Provide the (X, Y) coordinate of the cell's center where the given text is located.  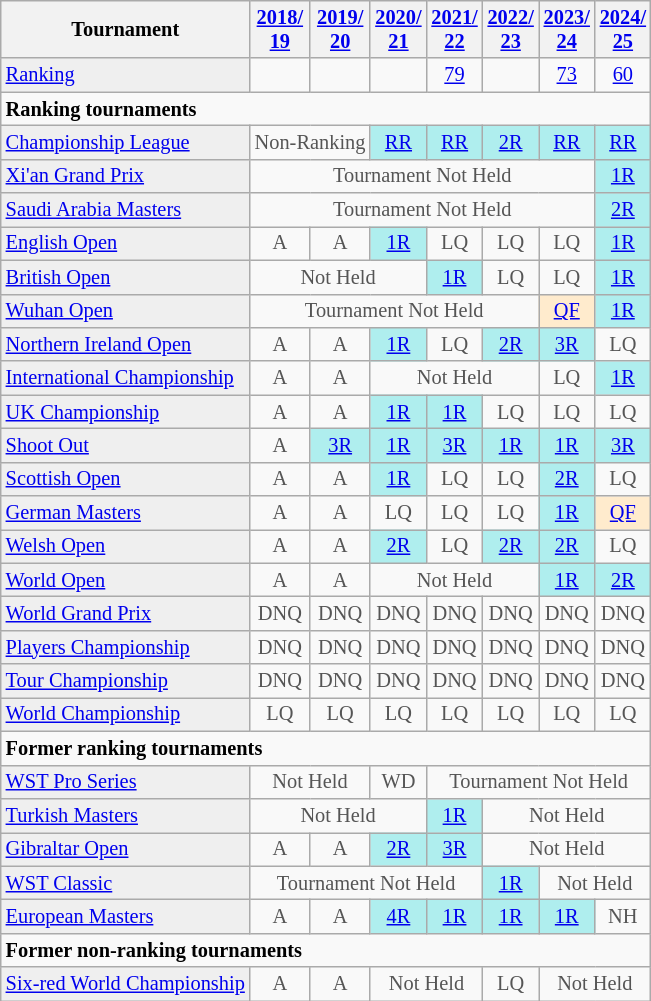
2021/22 (454, 29)
German Masters (126, 513)
Ranking (126, 75)
World Open (126, 580)
60 (623, 75)
British Open (126, 277)
Six-red World Championship (126, 984)
WD (398, 782)
2019/20 (340, 29)
Former ranking tournaments (326, 748)
Shoot Out (126, 445)
Welsh Open (126, 546)
2018/19 (280, 29)
UK Championship (126, 412)
NH (623, 916)
73 (567, 75)
WST Classic (126, 883)
European Masters (126, 916)
Tournament (126, 29)
Players Championship (126, 647)
79 (454, 75)
Xi'an Grand Prix (126, 176)
4R (398, 916)
World Grand Prix (126, 613)
Ranking tournaments (326, 109)
International Championship (126, 378)
2022/23 (511, 29)
Northern Ireland Open (126, 344)
2024/25 (623, 29)
Turkish Masters (126, 815)
Championship League (126, 142)
Gibraltar Open (126, 849)
World Championship (126, 714)
English Open (126, 243)
Non-Ranking (310, 142)
Tour Championship (126, 681)
Wuhan Open (126, 311)
WST Pro Series (126, 782)
2020/21 (398, 29)
Scottish Open (126, 479)
Former non-ranking tournaments (326, 950)
2023/24 (567, 29)
Saudi Arabia Masters (126, 210)
